Return the [x, y] coordinate for the center point of the cell that contains the specified text.  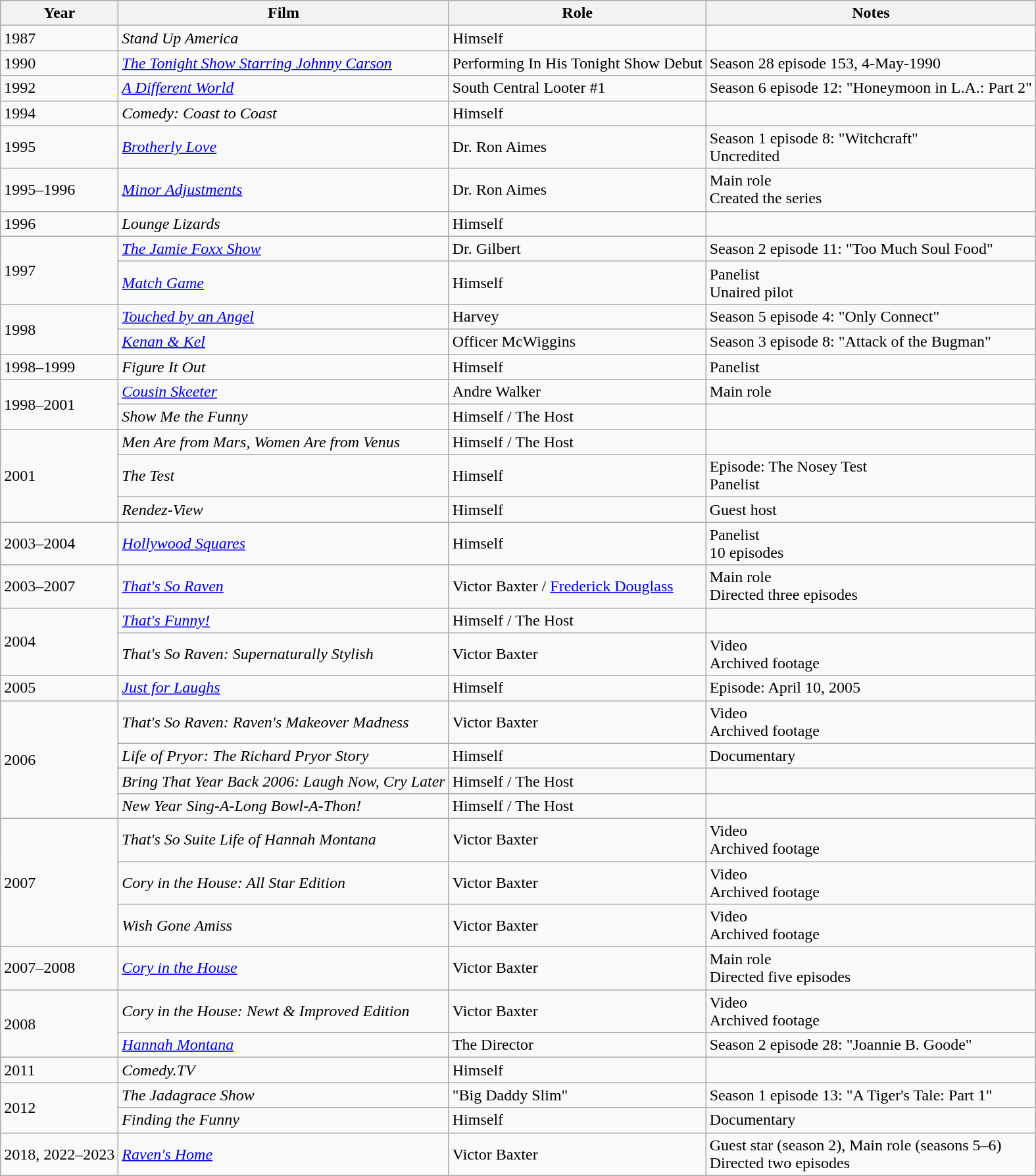
Cory in the House: Newt & Improved Edition [284, 1012]
Officer McWiggins [578, 341]
1990 [59, 63]
Film [284, 13]
Season 3 episode 8: "Attack of the Bugman" [871, 341]
Lounge Lizards [284, 224]
2001 [59, 476]
Episode: The Nosey Test Panelist [871, 476]
The Test [284, 476]
Panelist [871, 366]
Cousin Skeeter [284, 392]
Harvey [578, 316]
Bring That Year Back 2006: Laugh Now, Cry Later [284, 781]
1995 [59, 147]
Year [59, 13]
Dr. Gilbert [578, 249]
South Central Looter #1 [578, 88]
1997 [59, 270]
1995–1996 [59, 189]
New Year Sing-A-Long Bowl-A-Thon! [284, 806]
Brotherly Love [284, 147]
That's So Raven: Supernaturally Stylish [284, 654]
Wish Gone Amiss [284, 926]
1998–2001 [59, 404]
2007–2008 [59, 968]
Hannah Montana [284, 1045]
Season 1 episode 13: "A Tiger's Tale: Part 1" [871, 1095]
1998 [59, 329]
A Different World [284, 88]
Cory in the House: All Star Edition [284, 883]
Cory in the House [284, 968]
Touched by an Angel [284, 316]
The Director [578, 1045]
2007 [59, 883]
Figure It Out [284, 366]
Kenan & Kel [284, 341]
Season 28 episode 153, 4-May-1990 [871, 63]
Main role Directed five episodes [871, 968]
Rendez-View [284, 510]
Panelist Unaired pilot [871, 283]
1998–1999 [59, 366]
1992 [59, 88]
2012 [59, 1108]
That's So Raven: Raven's Makeover Madness [284, 722]
Just for Laughs [284, 688]
Episode: April 10, 2005 [871, 688]
1994 [59, 113]
The Jadagrace Show [284, 1095]
Comedy: Coast to Coast [284, 113]
Season 5 episode 4: "Only Connect" [871, 316]
Men Are from Mars, Women Are from Venus [284, 442]
Panelist 10 episodes [871, 543]
2018, 2022–2023 [59, 1154]
Performing In His Tonight Show Debut [578, 63]
Season 2 episode 28: "Joannie B. Goode" [871, 1045]
Raven's Home [284, 1154]
1987 [59, 38]
The Jamie Foxx Show [284, 249]
Minor Adjustments [284, 189]
That's Funny! [284, 620]
Notes [871, 13]
2011 [59, 1070]
2003–2004 [59, 543]
"Big Daddy Slim" [578, 1095]
Season 2 episode 11: "Too Much Soul Food" [871, 249]
Main role Directed three episodes [871, 587]
Main role [871, 392]
1996 [59, 224]
Role [578, 13]
That's So Raven [284, 587]
Show Me the Funny [284, 417]
Season 1 episode 8: "Witchcraft" Uncredited [871, 147]
Finding the Funny [284, 1120]
2005 [59, 688]
Main role Created the series [871, 189]
Comedy.TV [284, 1070]
That's So Suite Life of Hannah Montana [284, 839]
2006 [59, 759]
Guest host [871, 510]
2004 [59, 642]
Stand Up America [284, 38]
Match Game [284, 283]
2003–2007 [59, 587]
Andre Walker [578, 392]
Guest star (season 2), Main role (seasons 5–6) Directed two episodes [871, 1154]
Season 6 episode 12: "Honeymoon in L.A.: Part 2" [871, 88]
The Tonight Show Starring Johnny Carson [284, 63]
Victor Baxter / Frederick Douglass [578, 587]
Hollywood Squares [284, 543]
2008 [59, 1023]
Life of Pryor: The Richard Pryor Story [284, 756]
